Provide the [X, Y] coordinate of the cell's center where the given text is located.  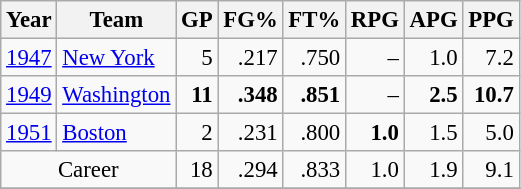
GP [197, 20]
1949 [29, 95]
Washington [116, 95]
.800 [314, 133]
5.0 [491, 133]
1.5 [434, 133]
9.1 [491, 170]
.217 [250, 58]
.750 [314, 58]
1947 [29, 58]
APG [434, 20]
Year [29, 20]
1951 [29, 133]
2 [197, 133]
FT% [314, 20]
.294 [250, 170]
PPG [491, 20]
New York [116, 58]
5 [197, 58]
.833 [314, 170]
11 [197, 95]
.851 [314, 95]
10.7 [491, 95]
Team [116, 20]
FG% [250, 20]
1.9 [434, 170]
2.5 [434, 95]
18 [197, 170]
7.2 [491, 58]
Career [88, 170]
.231 [250, 133]
.348 [250, 95]
Boston [116, 133]
RPG [376, 20]
